Detect which cell encompasses the target text, then output its [X, Y] center coordinate. 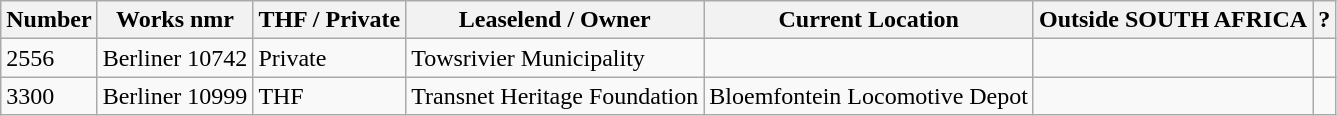
Outside SOUTH AFRICA [1172, 20]
Number [49, 20]
Transnet Heritage Foundation [555, 96]
Leaselend / Owner [555, 20]
Berliner 10999 [175, 96]
Towsrivier Municipality [555, 58]
THF / Private [330, 20]
3300 [49, 96]
Bloemfontein Locomotive Depot [869, 96]
Current Location [869, 20]
Berliner 10742 [175, 58]
? [1324, 20]
THF [330, 96]
2556 [49, 58]
Private [330, 58]
Works nmr [175, 20]
